Locate the cell with the specified text and output its (X, Y) center coordinate. 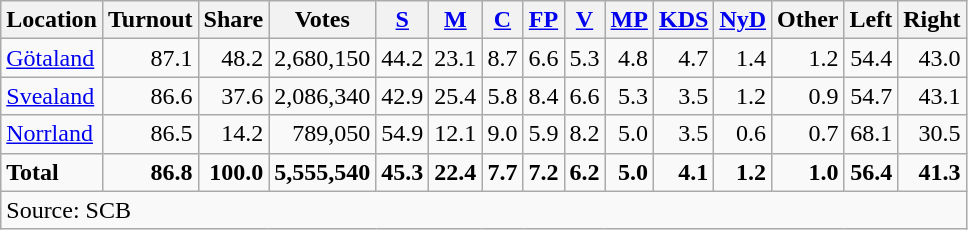
V (584, 20)
4.1 (683, 172)
C (502, 20)
43.0 (932, 58)
Total (52, 172)
12.1 (456, 134)
45.3 (402, 172)
86.8 (150, 172)
8.2 (584, 134)
Share (234, 20)
Turnout (150, 20)
Source: SCB (484, 210)
44.2 (402, 58)
0.6 (743, 134)
Location (52, 20)
MP (629, 20)
54.4 (871, 58)
Götaland (52, 58)
42.9 (402, 96)
68.1 (871, 134)
43.1 (932, 96)
7.7 (502, 172)
5.8 (502, 96)
54.9 (402, 134)
23.1 (456, 58)
87.1 (150, 58)
6.2 (584, 172)
54.7 (871, 96)
2,680,150 (322, 58)
48.2 (234, 58)
5.9 (544, 134)
41.3 (932, 172)
0.9 (808, 96)
25.4 (456, 96)
0.7 (808, 134)
FP (544, 20)
KDS (683, 20)
1.0 (808, 172)
1.4 (743, 58)
4.8 (629, 58)
4.7 (683, 58)
NyD (743, 20)
86.6 (150, 96)
8.7 (502, 58)
2,086,340 (322, 96)
22.4 (456, 172)
Other (808, 20)
S (402, 20)
86.5 (150, 134)
Norrland (52, 134)
Right (932, 20)
56.4 (871, 172)
7.2 (544, 172)
30.5 (932, 134)
Votes (322, 20)
37.6 (234, 96)
Left (871, 20)
100.0 (234, 172)
789,050 (322, 134)
8.4 (544, 96)
14.2 (234, 134)
5,555,540 (322, 172)
9.0 (502, 134)
M (456, 20)
Svealand (52, 96)
